Return the (x, y) coordinate for the center point of the cell that contains the specified text.  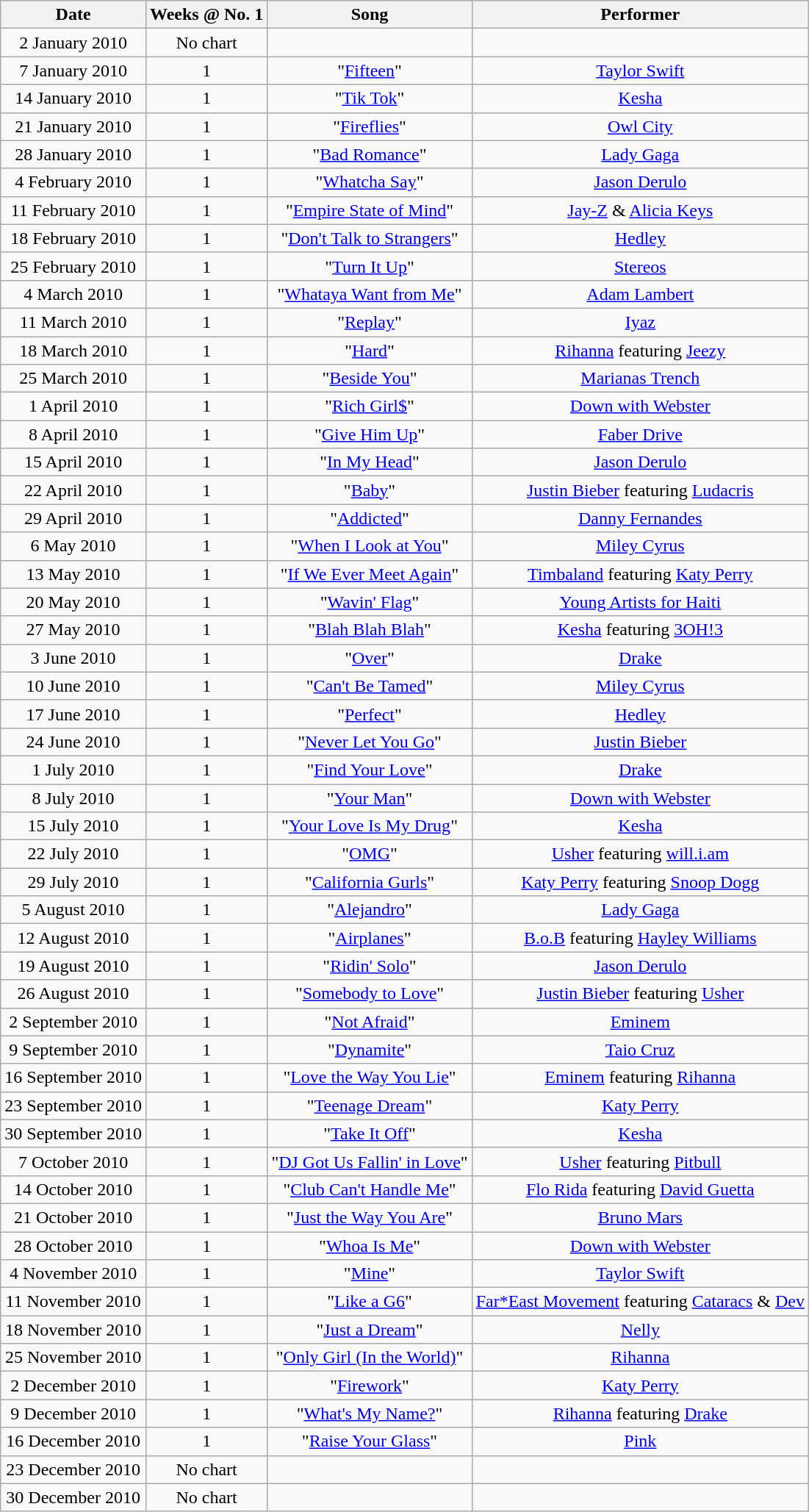
Rihanna (640, 1358)
"Only Girl (In the World)" (370, 1358)
"Take It Off" (370, 1133)
"Replay" (370, 322)
"Tik Tok" (370, 98)
"OMG" (370, 854)
Justin Bieber featuring Ludacris (640, 490)
"Beside You" (370, 379)
Rihanna featuring Jeezy (640, 351)
4 March 2010 (73, 294)
Justin Bieber featuring Usher (640, 994)
23 September 2010 (73, 1106)
9 September 2010 (73, 1050)
25 November 2010 (73, 1358)
"Ridin' Solo" (370, 966)
8 July 2010 (73, 798)
"California Gurls" (370, 882)
13 May 2010 (73, 574)
Date (73, 15)
11 March 2010 (73, 322)
"Can't Be Tamed" (370, 686)
"When I Look at You" (370, 546)
Bruno Mars (640, 1217)
3 June 2010 (73, 658)
Usher featuring will.i.am (640, 854)
"Find Your Love" (370, 770)
Jay-Z & Alicia Keys (640, 210)
28 January 2010 (73, 154)
Taio Cruz (640, 1050)
"Raise Your Glass" (370, 1441)
"Club Can't Handle Me" (370, 1189)
"What's My Name?" (370, 1414)
14 October 2010 (73, 1189)
Adam Lambert (640, 294)
15 April 2010 (73, 462)
"Never Let You Go" (370, 742)
16 September 2010 (73, 1078)
7 October 2010 (73, 1161)
"Dynamite" (370, 1050)
28 October 2010 (73, 1246)
Far*East Movement featuring Cataracs & Dev (640, 1302)
7 January 2010 (73, 71)
"DJ Got Us Fallin' in Love" (370, 1161)
Justin Bieber (640, 742)
17 June 2010 (73, 714)
"Baby" (370, 490)
"Your Love Is My Drug" (370, 826)
"Fireflies" (370, 126)
"Rich Girl$" (370, 406)
"Whatcha Say" (370, 182)
Marianas Trench (640, 379)
B.o.B featuring Hayley Williams (640, 938)
Weeks @ No. 1 (206, 15)
Song (370, 15)
18 November 2010 (73, 1330)
"Mine" (370, 1274)
"Over" (370, 658)
Nelly (640, 1330)
4 November 2010 (73, 1274)
"Just a Dream" (370, 1330)
"Not Afraid" (370, 1022)
29 July 2010 (73, 882)
Eminem (640, 1022)
Usher featuring Pitbull (640, 1161)
15 July 2010 (73, 826)
11 February 2010 (73, 210)
"Teenage Dream" (370, 1106)
Timbaland featuring Katy Perry (640, 574)
19 August 2010 (73, 966)
22 April 2010 (73, 490)
"Bad Romance" (370, 154)
"Wavin' Flag" (370, 602)
"If We Ever Meet Again" (370, 574)
16 December 2010 (73, 1441)
26 August 2010 (73, 994)
"Somebody to Love" (370, 994)
"Like a G6" (370, 1302)
Katy Perry featuring Snoop Dogg (640, 882)
"Your Man" (370, 798)
"Addicted" (370, 518)
Flo Rida featuring David Guetta (640, 1189)
"Alejandro" (370, 910)
9 December 2010 (73, 1414)
10 June 2010 (73, 686)
Performer (640, 15)
"In My Head" (370, 462)
"Empire State of Mind" (370, 210)
2 January 2010 (73, 43)
Danny Fernandes (640, 518)
22 July 2010 (73, 854)
Eminem featuring Rihanna (640, 1078)
2 December 2010 (73, 1386)
25 February 2010 (73, 266)
"Firework" (370, 1386)
Rihanna featuring Drake (640, 1414)
18 March 2010 (73, 351)
"Blah Blah Blah" (370, 630)
25 March 2010 (73, 379)
Young Artists for Haiti (640, 602)
2 September 2010 (73, 1022)
6 May 2010 (73, 546)
27 May 2010 (73, 630)
11 November 2010 (73, 1302)
8 April 2010 (73, 434)
"Fifteen" (370, 71)
"Hard" (370, 351)
"Don't Talk to Strangers" (370, 238)
"Perfect" (370, 714)
1 April 2010 (73, 406)
24 June 2010 (73, 742)
21 January 2010 (73, 126)
"Love the Way You Lie" (370, 1078)
Owl City (640, 126)
4 February 2010 (73, 182)
Kesha featuring 3OH!3 (640, 630)
12 August 2010 (73, 938)
30 September 2010 (73, 1133)
Pink (640, 1441)
30 December 2010 (73, 1497)
14 January 2010 (73, 98)
21 October 2010 (73, 1217)
23 December 2010 (73, 1469)
Stereos (640, 266)
1 July 2010 (73, 770)
18 February 2010 (73, 238)
Faber Drive (640, 434)
"Whataya Want from Me" (370, 294)
Iyaz (640, 322)
29 April 2010 (73, 518)
"Whoa Is Me" (370, 1246)
"Airplanes" (370, 938)
5 August 2010 (73, 910)
"Turn It Up" (370, 266)
"Just the Way You Are" (370, 1217)
20 May 2010 (73, 602)
"Give Him Up" (370, 434)
